For the text-containing cell, return its midpoint in (X, Y) coordinate format. 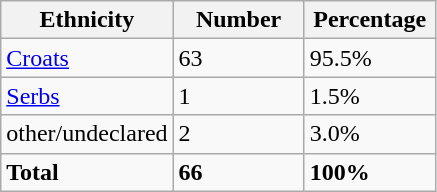
Croats (87, 58)
95.5% (370, 58)
1.5% (370, 96)
Number (238, 20)
66 (238, 172)
other/undeclared (87, 134)
Ethnicity (87, 20)
1 (238, 96)
3.0% (370, 134)
Total (87, 172)
2 (238, 134)
Percentage (370, 20)
100% (370, 172)
Serbs (87, 96)
63 (238, 58)
